From the cell containing the given text, extract its center point as (X, Y) coordinate. 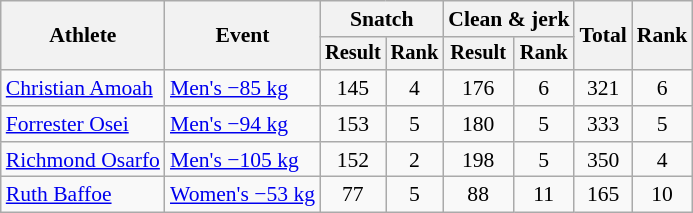
350 (602, 160)
88 (478, 195)
Forrester Osei (83, 124)
145 (353, 88)
153 (353, 124)
Men's −94 kg (242, 124)
165 (602, 195)
Ruth Baffoe (83, 195)
Women's −53 kg (242, 195)
321 (602, 88)
333 (602, 124)
11 (544, 195)
Snatch (382, 19)
Richmond Osarfo (83, 160)
Total (602, 36)
Men's −85 kg (242, 88)
Athlete (83, 36)
176 (478, 88)
180 (478, 124)
77 (353, 195)
152 (353, 160)
2 (415, 160)
Clean & jerk (508, 19)
198 (478, 160)
10 (662, 195)
Event (242, 36)
Christian Amoah (83, 88)
Men's −105 kg (242, 160)
